For the text-containing cell, return its midpoint in [X, Y] coordinate format. 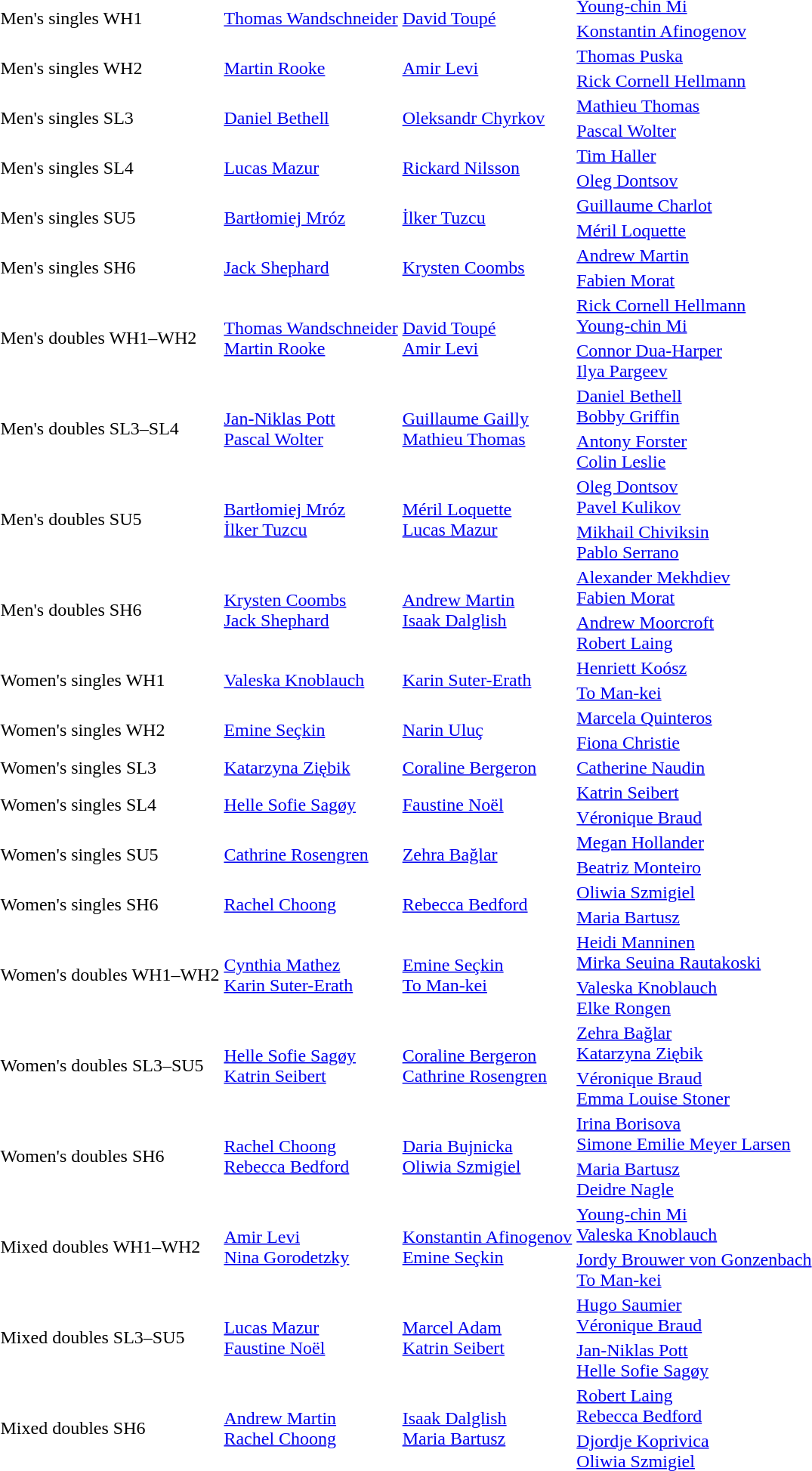
Amir Levi Nina Gorodetzky [311, 1247]
Oleksandr Chyrkov [487, 118]
Thomas Wandschneider Martin Rooke [311, 338]
Helle Sofie Sagøy Katrin Seibert [311, 1065]
Daniel Bethell [311, 118]
Rebecca Bedford [487, 905]
Martin Rooke [311, 68]
Jan-Niklas Pott Pascal Wolter [311, 429]
Bartłomiej Mróz [311, 218]
Valeska Knoblauch [311, 680]
Guillaume Gailly Mathieu Thomas [487, 429]
Méril Loquette Lucas Mazur [487, 520]
Bartłomiej Mróz İlker Tuzcu [311, 520]
Rickard Nilsson [487, 168]
Lucas Mazur [311, 168]
Coraline Bergeron [487, 768]
Jack Shephard [311, 267]
Rachel Choong Rebecca Bedford [311, 1156]
Amir Levi [487, 68]
Karin Suter-Erath [487, 680]
Krysten Coombs [487, 267]
David Toupé Amir Levi [487, 338]
Emine Seçkin To Man-kei [487, 975]
Andrew Martin Isaak Dalglish [487, 610]
İlker Tuzcu [487, 218]
Narin Uluç [487, 730]
Rachel Choong [311, 905]
Cynthia Mathez Karin Suter-Erath [311, 975]
Faustine Noël [487, 805]
Helle Sofie Sagøy [311, 805]
Marcel Adam Katrin Seibert [487, 1337]
Konstantin Afinogenov Emine Seçkin [487, 1247]
Krysten Coombs Jack Shephard [311, 610]
Coraline Bergeron Cathrine Rosengren [487, 1065]
Zehra Bağlar [487, 855]
Katarzyna Ziębik [311, 768]
Daria Bujnicka Oliwia Szmigiel [487, 1156]
Lucas Mazur Faustine Noël [311, 1337]
Emine Seçkin [311, 730]
Cathrine Rosengren [311, 855]
